Return [x, y] of the center of cell containing provided text 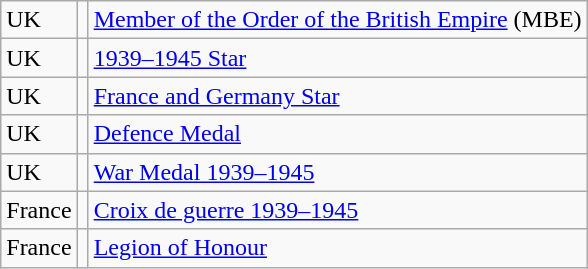
France and Germany Star [338, 96]
Member of the Order of the British Empire (MBE) [338, 20]
1939–1945 Star [338, 58]
Croix de guerre 1939–1945 [338, 210]
Legion of Honour [338, 248]
Defence Medal [338, 134]
War Medal 1939–1945 [338, 172]
